Locate the cell with the specified text and output its (X, Y) center coordinate. 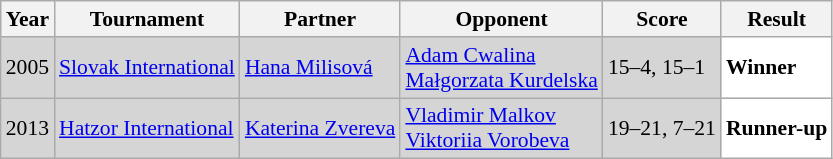
2005 (28, 68)
Katerina Zvereva (320, 128)
Hana Milisová (320, 68)
Year (28, 19)
Score (662, 19)
19–21, 7–21 (662, 128)
Winner (776, 68)
Adam Cwalina Małgorzata Kurdelska (502, 68)
Hatzor International (147, 128)
Vladimir Malkov Viktoriia Vorobeva (502, 128)
15–4, 15–1 (662, 68)
Tournament (147, 19)
Partner (320, 19)
Runner-up (776, 128)
2013 (28, 128)
Opponent (502, 19)
Slovak International (147, 68)
Result (776, 19)
